Provide the (x, y) coordinate of the cell's center where the given text is located.  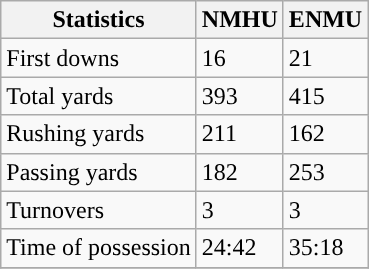
NMHU (240, 20)
16 (240, 58)
162 (325, 134)
Statistics (99, 20)
211 (240, 134)
35:18 (325, 248)
Turnovers (99, 210)
Total yards (99, 96)
ENMU (325, 20)
21 (325, 58)
24:42 (240, 248)
253 (325, 172)
First downs (99, 58)
182 (240, 172)
Passing yards (99, 172)
Rushing yards (99, 134)
393 (240, 96)
Time of possession (99, 248)
415 (325, 96)
